Find where the given text appears and provide that cell's center as [x, y] coordinate. 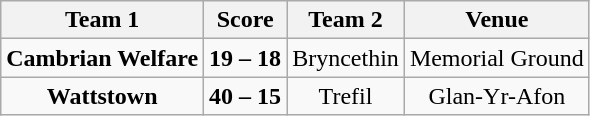
Glan-Yr-Afon [496, 96]
Trefil [346, 96]
40 – 15 [246, 96]
19 – 18 [246, 58]
Memorial Ground [496, 58]
Bryncethin [346, 58]
Score [246, 20]
Wattstown [102, 96]
Team 1 [102, 20]
Cambrian Welfare [102, 58]
Venue [496, 20]
Team 2 [346, 20]
